Scan for the cell matching the given text and deliver its (x, y) coordinate at center. 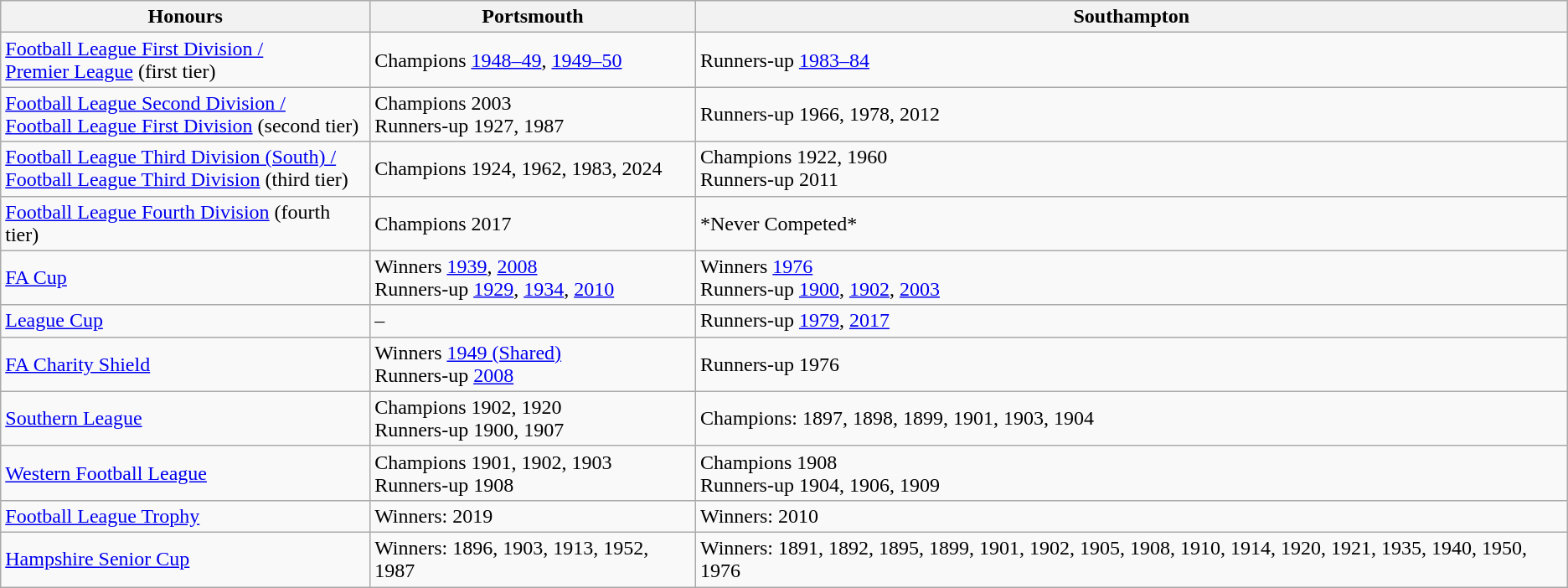
Champions 1901, 1902, 1903 Runners-up 1908 (533, 472)
Champions 1924, 1962, 1983, 2024 (533, 169)
League Cup (186, 321)
Winners: 1891, 1892, 1895, 1899, 1901, 1902, 1905, 1908, 1910, 1914, 1920, 1921, 1935, 1940, 1950, 1976 (1131, 560)
Runners-up 1966, 1978, 2012 (1131, 114)
Champions 1922, 1960 Runners-up 2011 (1131, 169)
Winners: 1896, 1903, 1913, 1952, 1987 (533, 560)
Champions: 1897, 1898, 1899, 1901, 1903, 1904 (1131, 419)
Champions 1902, 1920 Runners-up 1900, 1907 (533, 419)
Winners: 2019 (533, 516)
Honours (186, 17)
*Never Competed* (1131, 223)
Runners-up 1976 (1131, 364)
FA Cup (186, 278)
Football League Trophy (186, 516)
Champions 2003 Runners-up 1927, 1987 (533, 114)
FA Charity Shield (186, 364)
Champions 2017 (533, 223)
Hampshire Senior Cup (186, 560)
Football League First Division / Premier League (first tier) (186, 60)
Southern League (186, 419)
Champions 1908 Runners-up 1904, 1906, 1909 (1131, 472)
Western Football League (186, 472)
Portsmouth (533, 17)
Runners-up 1983–84 (1131, 60)
Winners: 2010 (1131, 516)
Winners 1939, 2008 Runners-up 1929, 1934, 2010 (533, 278)
Football League Fourth Division (fourth tier) (186, 223)
Runners-up 1979, 2017 (1131, 321)
Winners 1976 Runners-up 1900, 1902, 2003 (1131, 278)
– (533, 321)
Winners 1949 (Shared) Runners-up 2008 (533, 364)
Southampton (1131, 17)
Football League Second Division / Football League First Division (second tier) (186, 114)
Football League Third Division (South) / Football League Third Division (third tier) (186, 169)
Champions 1948–49, 1949–50 (533, 60)
